Identify which cell holds the provided text, then report its [x, y] central coordinate. 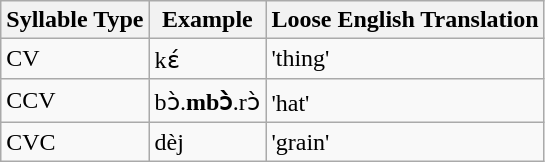
CCV [75, 100]
'thing' [405, 59]
kɛ́ [208, 59]
Syllable Type [75, 20]
bɔ̀.mbɔ̀.rɔ̀ [208, 100]
'hat' [405, 100]
CV [75, 59]
'grain' [405, 142]
CVC [75, 142]
Example [208, 20]
dèj [208, 142]
Loose English Translation [405, 20]
